For the text-containing cell, return its midpoint in (X, Y) coordinate format. 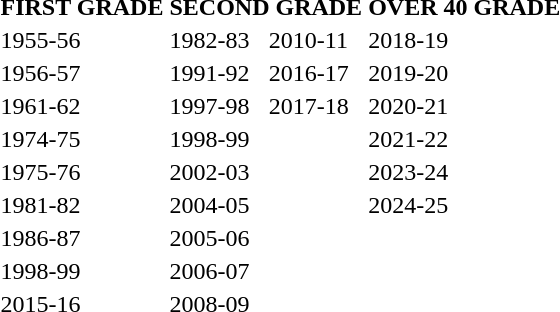
2010-11 (315, 40)
2002-03 (216, 172)
1998-99 (216, 139)
2016-17 (315, 73)
2004-05 (216, 205)
1991-92 (216, 73)
2006-07 (216, 271)
2005-06 (216, 238)
1982-83 (216, 40)
2017-18 (315, 106)
1997-98 (216, 106)
